From the cell containing the given text, extract its center point as (X, Y) coordinate. 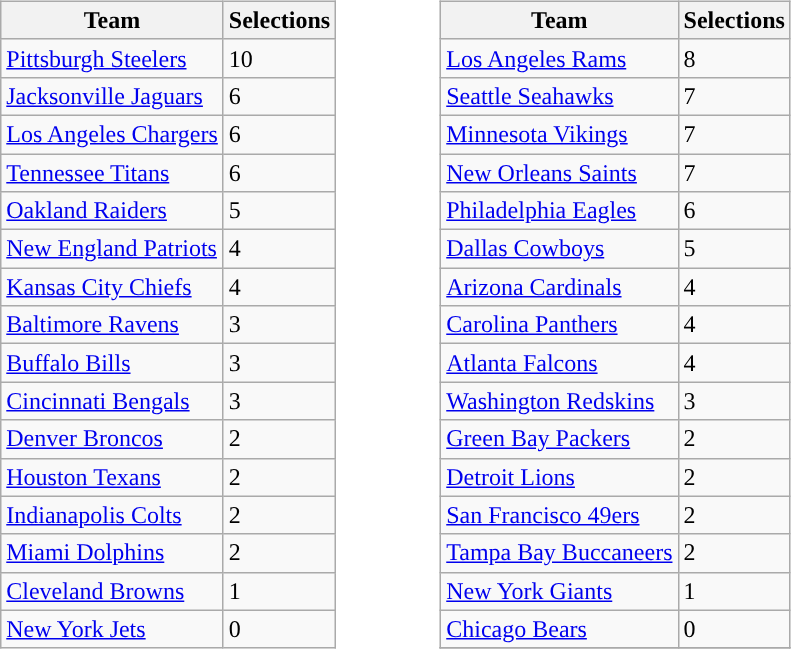
Tennessee Titans (112, 173)
Indianapolis Colts (112, 515)
Buffalo Bills (112, 363)
Los Angeles Rams (560, 58)
Carolina Panthers (560, 325)
Washington Redskins (560, 401)
Pittsburgh Steelers (112, 58)
Cleveland Browns (112, 591)
Miami Dolphins (112, 553)
Oakland Raiders (112, 211)
Denver Broncos (112, 439)
Detroit Lions (560, 477)
Chicago Bears (560, 629)
Seattle Seahawks (560, 96)
Cincinnati Bengals (112, 401)
Minnesota Vikings (560, 134)
Kansas City Chiefs (112, 287)
New York Giants (560, 591)
Baltimore Ravens (112, 325)
Houston Texans (112, 477)
8 (734, 58)
Green Bay Packers (560, 439)
10 (279, 58)
San Francisco 49ers (560, 515)
New York Jets (112, 629)
Los Angeles Chargers (112, 134)
New England Patriots (112, 249)
Jacksonville Jaguars (112, 96)
New Orleans Saints (560, 173)
Atlanta Falcons (560, 363)
Philadelphia Eagles (560, 211)
Dallas Cowboys (560, 249)
Arizona Cardinals (560, 287)
Tampa Bay Buccaneers (560, 553)
